Scan for the cell matching the given text and deliver its [X, Y] coordinate at center. 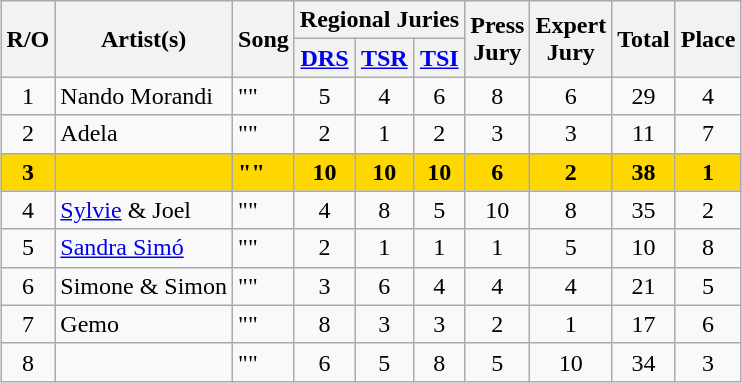
TSR [384, 58]
Place [708, 39]
Total [644, 39]
21 [644, 286]
29 [644, 96]
DRS [324, 58]
Nando Morandi [144, 96]
ExpertJury [571, 39]
Adela [144, 134]
Simone & Simon [144, 286]
38 [644, 172]
35 [644, 210]
34 [644, 362]
11 [644, 134]
Regional Juries [379, 20]
R/O [28, 39]
Song [264, 39]
TSI [440, 58]
17 [644, 324]
Sylvie & Joel [144, 210]
PressJury [498, 39]
Gemo [144, 324]
Sandra Simó [144, 248]
Artist(s) [144, 39]
